Detect which cell encompasses the target text, then output its (x, y) center coordinate. 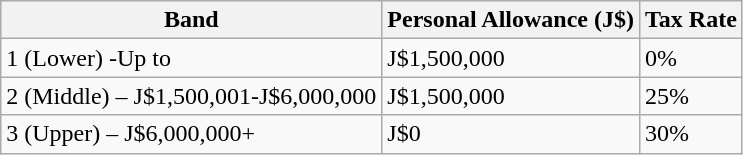
25% (690, 96)
Band (192, 20)
J$0 (511, 134)
2 (Middle) – J$1,500,001-J$6,000,000 (192, 96)
30% (690, 134)
Tax Rate (690, 20)
3 (Upper) – J$6,000,000+ (192, 134)
Personal Allowance (J$) (511, 20)
1 (Lower) -Up to (192, 58)
0% (690, 58)
